Find where the given text appears and provide that cell's center as (x, y) coordinate. 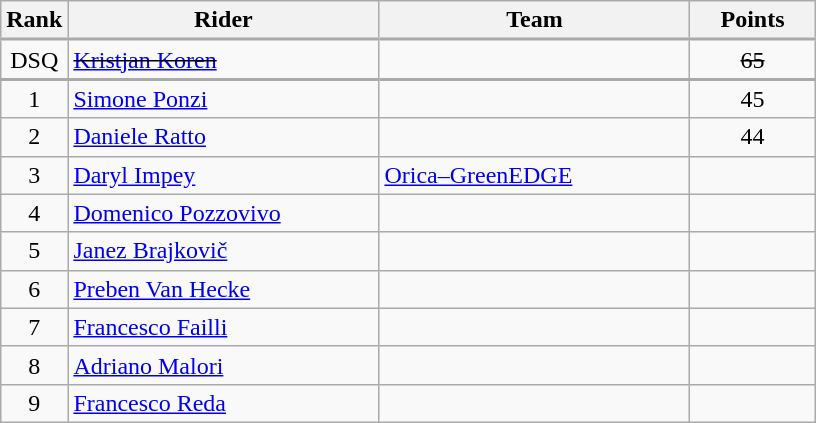
Simone Ponzi (224, 98)
5 (34, 251)
Points (752, 20)
4 (34, 213)
3 (34, 175)
Janez Brajkovič (224, 251)
Rider (224, 20)
Francesco Reda (224, 403)
44 (752, 137)
Rank (34, 20)
Adriano Malori (224, 365)
2 (34, 137)
Francesco Failli (224, 327)
DSQ (34, 60)
Domenico Pozzovivo (224, 213)
Daryl Impey (224, 175)
1 (34, 98)
8 (34, 365)
65 (752, 60)
Daniele Ratto (224, 137)
9 (34, 403)
Kristjan Koren (224, 60)
Orica–GreenEDGE (534, 175)
7 (34, 327)
45 (752, 98)
6 (34, 289)
Preben Van Hecke (224, 289)
Team (534, 20)
